Detect which cell encompasses the target text, then output its [x, y] center coordinate. 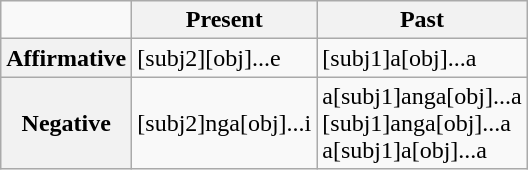
[subj2][obj]...e [224, 58]
[subj2]nga[obj]...i [224, 123]
Affirmative [66, 58]
a[subj1]anga[obj]...a[subj1]anga[obj]...aa[subj1]a[obj]...a [422, 123]
[subj1]a[obj]...a [422, 58]
Past [422, 20]
Negative [66, 123]
Present [224, 20]
